Find where the given text appears and provide that cell's center as [x, y] coordinate. 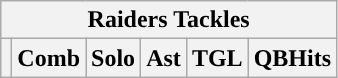
Comb [49, 58]
Raiders Tackles [169, 20]
Ast [164, 58]
QBHits [292, 58]
Solo [114, 58]
TGL [217, 58]
